Scan for the cell matching the given text and deliver its (x, y) coordinate at center. 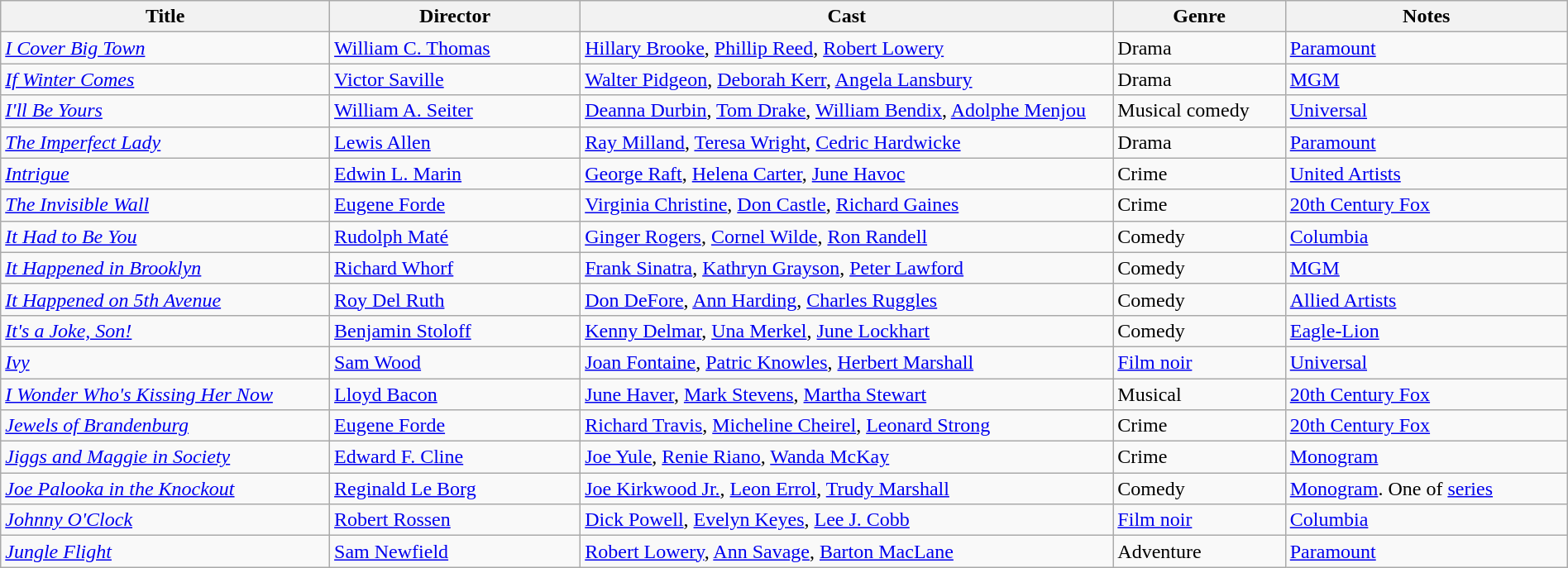
Edward F. Cline (455, 457)
The Imperfect Lady (165, 142)
Intrigue (165, 174)
Robert Rossen (455, 520)
Monogram. One of series (1426, 489)
Frank Sinatra, Kathryn Grayson, Peter Lawford (847, 268)
Don DeFore, Ann Harding, Charles Ruggles (847, 299)
Hillary Brooke, Phillip Reed, Robert Lowery (847, 48)
Jungle Flight (165, 551)
Walter Pidgeon, Deborah Kerr, Angela Lansbury (847, 79)
Notes (1426, 17)
Cast (847, 17)
The Invisible Wall (165, 205)
I'll Be Yours (165, 111)
Genre (1199, 17)
William A. Seiter (455, 111)
Benjamin Stoloff (455, 331)
Jiggs and Maggie in Society (165, 457)
June Haver, Mark Stevens, Martha Stewart (847, 394)
Allied Artists (1426, 299)
Joe Yule, Renie Riano, Wanda McKay (847, 457)
Ray Milland, Teresa Wright, Cedric Hardwicke (847, 142)
Lewis Allen (455, 142)
Richard Travis, Micheline Cheirel, Leonard Strong (847, 426)
It Had to Be You (165, 236)
It Happened in Brooklyn (165, 268)
Virginia Christine, Don Castle, Richard Gaines (847, 205)
Sam Wood (455, 362)
Richard Whorf (455, 268)
Ginger Rogers, Cornel Wilde, Ron Randell (847, 236)
It's a Joke, Son! (165, 331)
Title (165, 17)
Robert Lowery, Ann Savage, Barton MacLane (847, 551)
Edwin L. Marin (455, 174)
Adventure (1199, 551)
Dick Powell, Evelyn Keyes, Lee J. Cobb (847, 520)
Roy Del Ruth (455, 299)
Musical (1199, 394)
Jewels of Brandenburg (165, 426)
William C. Thomas (455, 48)
It Happened on 5th Avenue (165, 299)
Reginald Le Borg (455, 489)
Rudolph Maté (455, 236)
Ivy (165, 362)
Deanna Durbin, Tom Drake, William Bendix, Adolphe Menjou (847, 111)
Musical comedy (1199, 111)
Joan Fontaine, Patric Knowles, Herbert Marshall (847, 362)
I Cover Big Town (165, 48)
Lloyd Bacon (455, 394)
Director (455, 17)
Sam Newfield (455, 551)
George Raft, Helena Carter, June Havoc (847, 174)
Victor Saville (455, 79)
I Wonder Who's Kissing Her Now (165, 394)
Kenny Delmar, Una Merkel, June Lockhart (847, 331)
Eagle-Lion (1426, 331)
Johnny O'Clock (165, 520)
United Artists (1426, 174)
Joe Palooka in the Knockout (165, 489)
Monogram (1426, 457)
Joe Kirkwood Jr., Leon Errol, Trudy Marshall (847, 489)
If Winter Comes (165, 79)
